Extract the [X, Y] coordinate from the center of the cell holding the provided text.  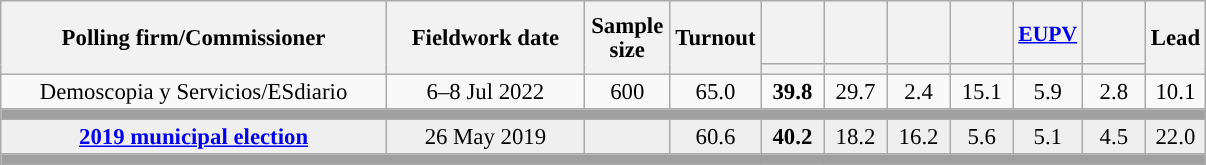
Lead [1175, 38]
5.6 [982, 138]
Sample size [627, 38]
4.5 [1114, 138]
65.0 [716, 92]
40.2 [792, 138]
Turnout [716, 38]
Polling firm/Commissioner [194, 38]
EUPV [1048, 32]
2019 municipal election [194, 138]
18.2 [856, 138]
10.1 [1175, 92]
2.4 [918, 92]
60.6 [716, 138]
26 May 2019 [485, 138]
22.0 [1175, 138]
16.2 [918, 138]
6–8 Jul 2022 [485, 92]
39.8 [792, 92]
Demoscopia y Servicios/ESdiario [194, 92]
600 [627, 92]
5.1 [1048, 138]
29.7 [856, 92]
15.1 [982, 92]
5.9 [1048, 92]
2.8 [1114, 92]
Fieldwork date [485, 38]
